Search for the cell housing the specified text and yield its [x, y] center coordinate. 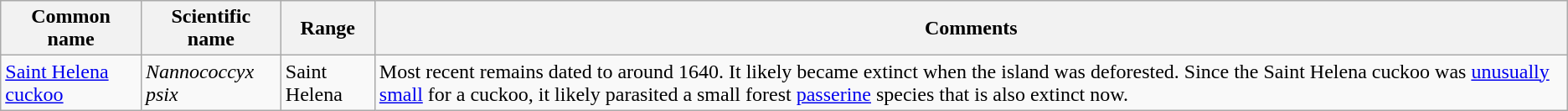
Range [328, 29]
Nannococcyx psix [211, 82]
Common name [71, 29]
Saint Helena cuckoo [71, 82]
Saint Helena [328, 82]
Scientific name [211, 29]
Comments [971, 29]
